Find where the given text appears and provide that cell's center as (X, Y) coordinate. 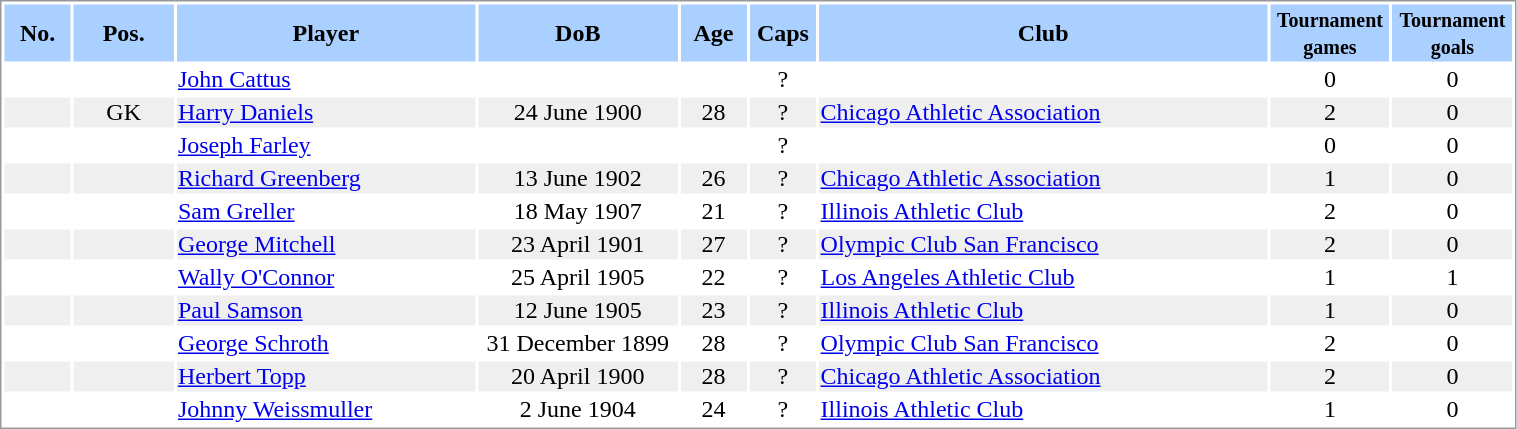
Wally O'Connor (326, 277)
21 (713, 211)
20 April 1900 (578, 377)
13 June 1902 (578, 179)
George Mitchell (326, 245)
23 (713, 311)
John Cattus (326, 79)
GK (124, 113)
24 June 1900 (578, 113)
No. (37, 32)
Los Angeles Athletic Club (1043, 277)
Johnny Weissmuller (326, 409)
Player (326, 32)
2 June 1904 (578, 409)
DoB (578, 32)
Caps (783, 32)
George Schroth (326, 343)
Pos. (124, 32)
25 April 1905 (578, 277)
Sam Greller (326, 211)
Richard Greenberg (326, 179)
Club (1043, 32)
Age (713, 32)
18 May 1907 (578, 211)
12 June 1905 (578, 311)
26 (713, 179)
Paul Samson (326, 311)
22 (713, 277)
31 December 1899 (578, 343)
Herbert Topp (326, 377)
Harry Daniels (326, 113)
27 (713, 245)
24 (713, 409)
Tournamentgoals (1453, 32)
Tournamentgames (1330, 32)
23 April 1901 (578, 245)
Joseph Farley (326, 145)
